Find where the given text appears and provide that cell's center as (x, y) coordinate. 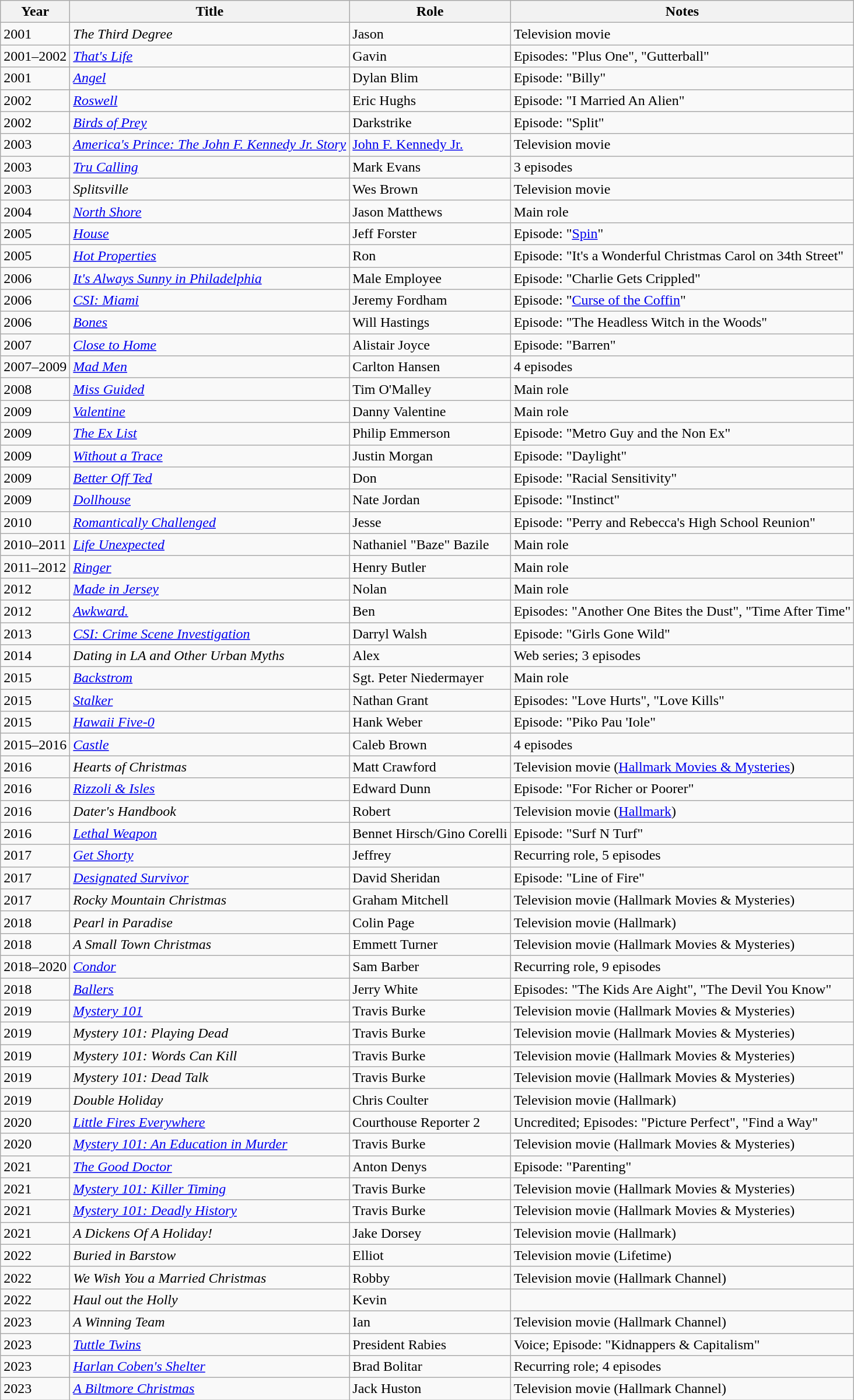
Recurring role, 5 episodes (682, 856)
Rocky Mountain Christmas (210, 900)
Jeffrey (430, 856)
Nathaniel "Baze" Bazile (430, 544)
Sgt. Peter Niedermayer (430, 678)
Life Unexpected (210, 544)
Notes (682, 12)
Episode: "Metro Guy and the Non Ex" (682, 434)
Hank Weber (430, 722)
Episode: "Split" (682, 123)
That's Life (210, 56)
Episodes: "Plus One", "Gutterball" (682, 56)
2014 (35, 656)
Dating in LA and Other Urban Myths (210, 656)
Episodes: "Another One Bites the Dust", "Time After Time" (682, 611)
Episode: "Piko Pau 'Iole" (682, 722)
Episode: "Line of Fire" (682, 878)
Mark Evans (430, 167)
Birds of Prey (210, 123)
Henry Butler (430, 567)
A Dickens Of A Holiday! (210, 1233)
A Winning Team (210, 1322)
Jerry White (430, 989)
Bones (210, 323)
Episode: "Daylight" (682, 456)
Edward Dunn (430, 789)
Sam Barber (430, 966)
Title (210, 12)
The Third Degree (210, 34)
North Shore (210, 211)
CSI: Crime Scene Investigation (210, 633)
Episode: "Instinct" (682, 500)
Hot Properties (210, 256)
Mystery 101: Words Can Kill (210, 1056)
Backstrom (210, 678)
Jeff Forster (430, 233)
Don (430, 478)
Castle (210, 745)
Close to Home (210, 345)
Rizzoli & Isles (210, 789)
Pearl in Paradise (210, 922)
It's Always Sunny in Philadelphia (210, 278)
3 episodes (682, 167)
CSI: Miami (210, 301)
Bennet Hirsch/Gino Corelli (430, 833)
Mad Men (210, 367)
Darkstrike (430, 123)
Caleb Brown (430, 745)
Stalker (210, 700)
Designated Survivor (210, 878)
Awkward. (210, 611)
Brad Bolitar (430, 1367)
Episode: "Curse of the Coffin" (682, 301)
Episode: "Charlie Gets Crippled" (682, 278)
Chris Coulter (430, 1100)
Matt Crawford (430, 767)
Voice; Episode: "Kidnappers & Capitalism" (682, 1344)
Jack Huston (430, 1389)
Dollhouse (210, 500)
Nathan Grant (430, 700)
2008 (35, 389)
The Ex List (210, 434)
Jason Matthews (430, 211)
Double Holiday (210, 1100)
Episode: "It's a Wonderful Christmas Carol on 34th Street" (682, 256)
Ben (430, 611)
2007–2009 (35, 367)
Mystery 101: Playing Dead (210, 1034)
2010–2011 (35, 544)
Romantically Challenged (210, 522)
Wes Brown (430, 189)
Courthouse Reporter 2 (430, 1122)
Episode: "Barren" (682, 345)
John F. Kennedy Jr. (430, 145)
Television movie (Lifetime) (682, 1255)
2004 (35, 211)
Mystery 101 (210, 1011)
Miss Guided (210, 389)
Colin Page (430, 922)
Recurring role, 9 episodes (682, 966)
Darryl Walsh (430, 633)
Dylan Blim (430, 78)
Robert (430, 811)
Buried in Barstow (210, 1255)
Graham Mitchell (430, 900)
A Biltmore Christmas (210, 1389)
Episodes: "The Kids Are Aight", "The Devil You Know" (682, 989)
Nolan (430, 589)
Tim O'Malley (430, 389)
Haul out the Holly (210, 1300)
We Wish You a Married Christmas (210, 1277)
Without a Trace (210, 456)
Get Shorty (210, 856)
Alex (430, 656)
Episode: "For Richer or Poorer" (682, 789)
Web series; 3 episodes (682, 656)
America's Prince: The John F. Kennedy Jr. Story (210, 145)
Jeremy Fordham (430, 301)
Dater's Handbook (210, 811)
Hawaii Five-0 (210, 722)
Condor (210, 966)
Episode: "I Married An Alien" (682, 100)
Male Employee (430, 278)
Episode: "The Headless Witch in the Woods" (682, 323)
2018–2020 (35, 966)
A Small Town Christmas (210, 944)
Gavin (430, 56)
Ringer (210, 567)
Splitsville (210, 189)
Better Off Ted (210, 478)
Emmett Turner (430, 944)
Angel (210, 78)
Carlton Hansen (430, 367)
Mystery 101: An Education in Murder (210, 1144)
Alistair Joyce (430, 345)
Made in Jersey (210, 589)
Will Hastings (430, 323)
Episode: "Racial Sensitivity" (682, 478)
2010 (35, 522)
Episode: "Billy" (682, 78)
Year (35, 12)
2015–2016 (35, 745)
Nate Jordan (430, 500)
Eric Hughs (430, 100)
Episode: "Perry and Rebecca's High School Reunion" (682, 522)
Hearts of Christmas (210, 767)
Lethal Weapon (210, 833)
Mystery 101: Deadly History (210, 1211)
House (210, 233)
Uncredited; Episodes: "Picture Perfect", "Find a Way" (682, 1122)
Valentine (210, 411)
Tru Calling (210, 167)
Roswell (210, 100)
Philip Emmerson (430, 434)
Jason (430, 34)
The Good Doctor (210, 1167)
Kevin (430, 1300)
Danny Valentine (430, 411)
Little Fires Everywhere (210, 1122)
Harlan Coben's Shelter (210, 1367)
President Rabies (430, 1344)
Tuttle Twins (210, 1344)
Episode: "Spin" (682, 233)
David Sheridan (430, 878)
Role (430, 12)
Episodes: "Love Hurts", "Love Kills" (682, 700)
Mystery 101: Dead Talk (210, 1078)
Mystery 101: Killer Timing (210, 1189)
2013 (35, 633)
2011–2012 (35, 567)
Recurring role; 4 episodes (682, 1367)
Episode: "Girls Gone Wild" (682, 633)
Ron (430, 256)
Jesse (430, 522)
Robby (430, 1277)
2001–2002 (35, 56)
Ian (430, 1322)
Ballers (210, 989)
Anton Denys (430, 1167)
2007 (35, 345)
Episode: "Surf N Turf" (682, 833)
Justin Morgan (430, 456)
Elliot (430, 1255)
Episode: "Parenting" (682, 1167)
Jake Dorsey (430, 1233)
